Scan for the cell matching the given text and deliver its [x, y] coordinate at center. 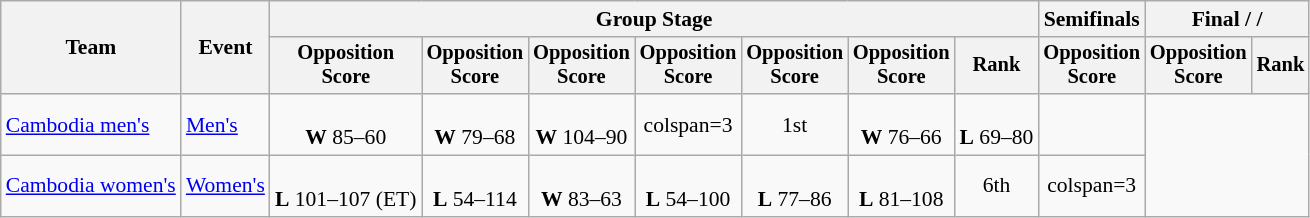
Women's [226, 186]
L 54–100 [688, 186]
W 85–60 [346, 124]
L 101–107 (ET) [346, 186]
L 69–80 [996, 124]
Men's [226, 124]
Cambodia women's [91, 186]
W 76–66 [902, 124]
L 54–114 [476, 186]
W 79–68 [476, 124]
L 77–86 [794, 186]
W 83–63 [582, 186]
Event [226, 48]
Final / / [1227, 19]
1st [794, 124]
Cambodia men's [91, 124]
L 81–108 [902, 186]
Team [91, 48]
Semifinals [1092, 19]
6th [996, 186]
Group Stage [654, 19]
W 104–90 [582, 124]
